Extract the (x, y) coordinate from the center of the cell holding the provided text.  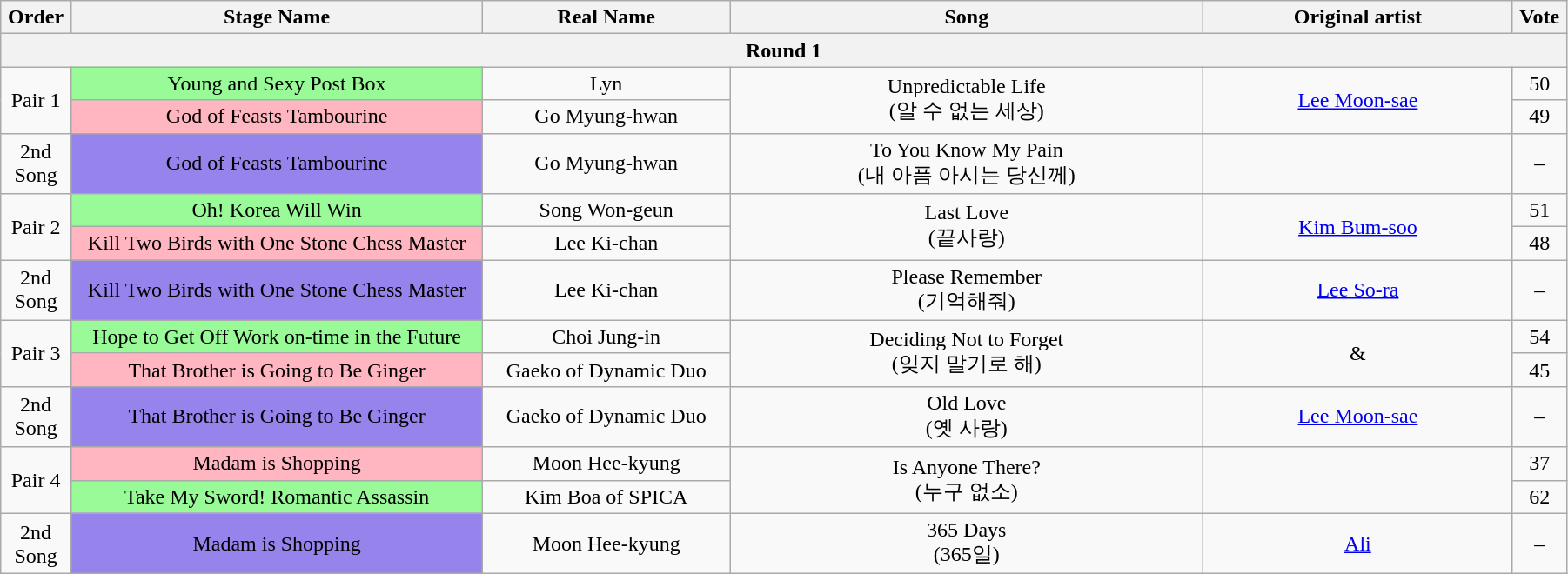
Real Name (606, 17)
Lyn (606, 83)
Order (37, 17)
Lee So-ra (1357, 290)
Old Love(옛 사랑) (967, 417)
Choi Jung-in (606, 337)
To You Know My Pain(내 아픔 아시는 당신께) (967, 164)
Round 1 (784, 50)
Last Love(끝사랑) (967, 227)
Oh! Korea Will Win (277, 210)
Please Remember(기억해줘) (967, 290)
Ali (1357, 544)
Young and Sexy Post Box (277, 83)
Deciding Not to Forget(잊지 말기로 해) (967, 353)
Kim Boa of SPICA (606, 497)
& (1357, 353)
54 (1540, 337)
Vote (1540, 17)
62 (1540, 497)
Is Anyone There?(누구 없소) (967, 480)
50 (1540, 83)
Pair 3 (37, 353)
Song Won-geun (606, 210)
Song (967, 17)
Unpredictable Life(알 수 없는 세상) (967, 100)
Kim Bum-soo (1357, 227)
37 (1540, 464)
Stage Name (277, 17)
51 (1540, 210)
Original artist (1357, 17)
Pair 2 (37, 227)
48 (1540, 244)
Take My Sword! Romantic Assassin (277, 497)
365 Days(365일) (967, 544)
Pair 4 (37, 480)
Hope to Get Off Work on-time in the Future (277, 337)
49 (1540, 117)
Pair 1 (37, 100)
45 (1540, 370)
